For the text-containing cell, return its midpoint in [x, y] coordinate format. 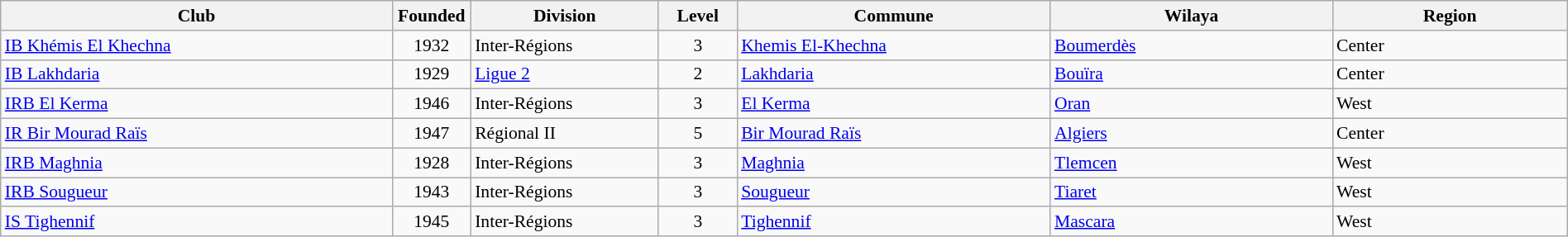
IB Lakhdaria [197, 74]
Lakhdaria [893, 74]
2 [698, 74]
Régional II [564, 134]
IRB El Kerma [197, 104]
Tiaret [1191, 192]
Maghnia [893, 163]
Bouïra [1191, 74]
Bir Mourad Raïs [893, 134]
Sougueur [893, 192]
Ligue 2 [564, 74]
1929 [432, 74]
IRB Maghnia [197, 163]
Algiers [1191, 134]
Founded [432, 16]
Division [564, 16]
IR Bir Mourad Raïs [197, 134]
IS Tighennif [197, 222]
Oran [1191, 104]
Tighennif [893, 222]
Mascara [1191, 222]
1928 [432, 163]
1946 [432, 104]
El Kerma [893, 104]
1943 [432, 192]
IRB Sougueur [197, 192]
Club [197, 16]
Tlemcen [1191, 163]
5 [698, 134]
Region [1450, 16]
Khemis El-Khechna [893, 45]
Level [698, 16]
1945 [432, 222]
Wilaya [1191, 16]
IB Khémis El Khechna [197, 45]
1947 [432, 134]
Boumerdès [1191, 45]
Commune [893, 16]
1932 [432, 45]
